Return [x, y] of the center of cell containing provided text 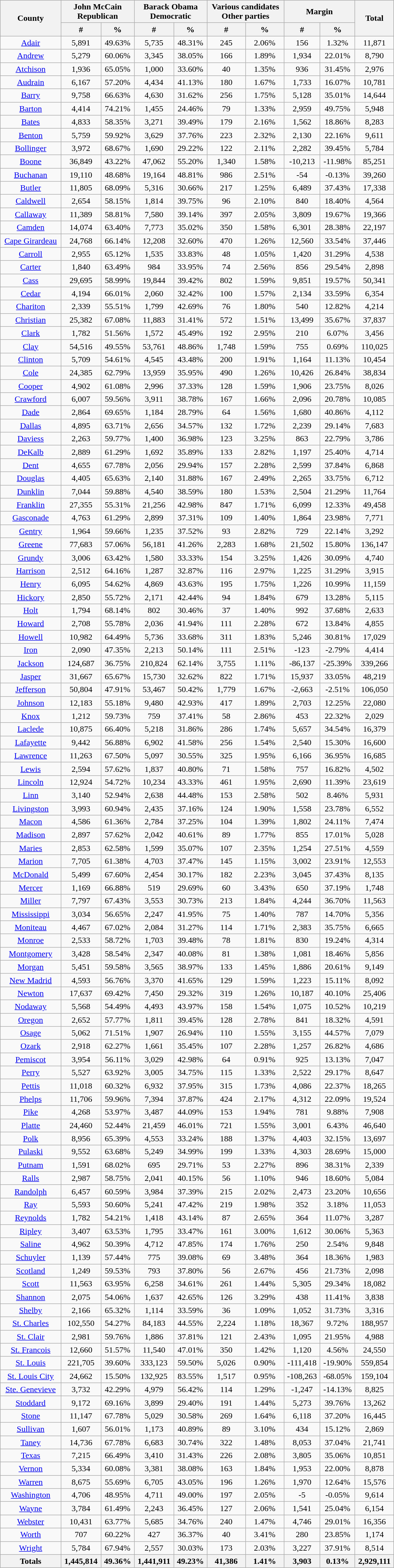
5,305 [302, 1284]
2,898 [374, 267]
36.37% [190, 1535]
Barton [30, 109]
34.76% [190, 1522]
32.62% [190, 676]
11,805 [81, 188]
63.49% [117, 267]
38.31% [338, 1165]
11,147 [81, 1416]
22.32% [338, 716]
10.52% [338, 1006]
Osage [30, 1033]
0.95% [265, 1376]
2,042 [154, 835]
Gentry [30, 531]
29.22% [190, 148]
Jasper [30, 676]
3,381 [154, 1469]
841 [302, 1020]
4,086 [302, 1086]
37.68% [338, 611]
4,703 [154, 861]
1,970 [302, 1482]
10,085 [374, 399]
2,656 [154, 426]
319 [226, 993]
1,120 [302, 1350]
1.51% [265, 320]
311 [226, 637]
59.76% [117, 1337]
4,553 [154, 1139]
6,665 [374, 927]
10,851 [374, 1456]
Lawrence [30, 756]
352 [302, 1204]
63.71% [117, 426]
4,312 [302, 1099]
2,075 [81, 1297]
2,703 [302, 703]
40.80% [190, 769]
5,363 [374, 1231]
39.14% [190, 214]
2.32% [265, 135]
322 [226, 1442]
1,455 [154, 109]
59.53% [117, 1271]
53,467 [154, 690]
56,181 [154, 544]
31.41% [190, 320]
55.20% [190, 161]
3,034 [81, 914]
30.17% [190, 875]
3,553 [154, 901]
37.52% [190, 531]
10.99% [338, 584]
60.94% [117, 809]
-108,263 [302, 1376]
40.10% [338, 993]
39.42% [190, 280]
13.84% [338, 624]
37 [226, 611]
19,110 [81, 174]
Putnam [30, 1165]
69.16% [117, 1403]
1,426 [302, 557]
79 [226, 109]
Audrain [30, 82]
2,897 [81, 835]
Pettis [30, 1086]
5,029 [154, 1416]
37.81% [190, 1337]
3,732 [81, 1389]
8.46% [338, 795]
Clark [30, 333]
7,450 [154, 993]
2,996 [154, 386]
2,084 [154, 927]
35.89% [190, 452]
992 [302, 611]
38.05% [190, 56]
39.48% [190, 940]
6,166 [302, 756]
15,937 [302, 676]
1.45% [265, 967]
9,851 [302, 280]
74.21% [117, 109]
60.08% [117, 1469]
3,287 [374, 1218]
62.79% [117, 373]
48 [226, 254]
3,002 [302, 861]
4,686 [374, 1046]
2,383 [302, 927]
Bollinger [30, 148]
4,630 [154, 95]
35.45% [190, 1046]
456 [302, 1271]
65.67% [117, 676]
37.41% [190, 716]
23.98% [338, 518]
1,779 [226, 690]
2.17% [265, 1099]
65.05% [117, 69]
4,763 [81, 518]
1.53% [265, 492]
39.49% [190, 122]
5,249 [154, 1152]
37.80% [190, 1271]
1.42% [265, 1350]
41.65% [190, 980]
3,407 [81, 1231]
-123 [302, 650]
63.77% [117, 1522]
7,771 [374, 518]
69.42% [117, 993]
4,988 [374, 1337]
21,459 [154, 1125]
Scotland [30, 1271]
1,840 [81, 267]
1,591 [81, 1165]
1.57% [265, 293]
36.70% [338, 901]
54,516 [81, 346]
63.92% [117, 1073]
4,545 [154, 359]
7,683 [374, 426]
Dade [30, 412]
1,249 [81, 1271]
31,667 [81, 676]
-14.13% [338, 1389]
21,741 [374, 1442]
3,984 [154, 1191]
1,906 [302, 386]
30.66% [190, 188]
6.07% [338, 333]
9,149 [374, 967]
6,902 [154, 742]
Buchanan [30, 174]
1,983 [374, 1258]
54.61% [117, 359]
55.31% [117, 505]
3,410 [154, 1456]
5,273 [302, 1403]
2,522 [302, 1073]
158 [226, 1006]
2,633 [374, 611]
65.39% [117, 1139]
41,386 [226, 1561]
40.89% [190, 1429]
37,446 [374, 241]
3,029 [154, 1059]
14,736 [81, 1442]
68.02% [117, 1165]
1,169 [81, 888]
31.86% [190, 729]
56.76% [117, 980]
75 [226, 914]
22.16% [338, 135]
223 [226, 135]
54.72% [117, 782]
Morgan [30, 967]
65.63% [117, 478]
-0.05% [338, 1495]
35.67% [338, 320]
946 [302, 1178]
6,705 [154, 1482]
2,041 [154, 1178]
286 [226, 729]
Butler [30, 188]
17,338 [374, 188]
2,473 [302, 1191]
925 [302, 1059]
5,527 [81, 1073]
775 [154, 1258]
7,580 [154, 214]
1,680 [302, 412]
11,871 [374, 43]
3,001 [302, 1125]
Lewis [30, 769]
30.03% [190, 1548]
Reynolds [30, 1218]
1.39% [265, 822]
1,692 [154, 452]
64.49% [117, 637]
12.64% [338, 1482]
7,705 [81, 861]
7,079 [374, 1033]
4,712 [154, 1244]
10,656 [374, 1191]
13,959 [154, 373]
1,535 [154, 254]
847 [226, 505]
13.13% [338, 1059]
2.10% [265, 201]
2,224 [226, 1323]
21,256 [154, 505]
16,356 [374, 1522]
192 [226, 333]
55.78% [117, 624]
4,979 [154, 1389]
2.65% [265, 1218]
Cooper [30, 386]
29.71% [190, 1165]
49,458 [374, 505]
5,279 [81, 56]
19.57% [338, 280]
6,868 [374, 465]
Caldwell [30, 201]
2,243 [154, 1508]
11,018 [81, 1086]
5,451 [81, 967]
4,194 [81, 293]
48.95% [117, 1495]
67.60% [117, 875]
Dent [30, 465]
Ralls [30, 1178]
1,197 [302, 452]
3,140 [81, 795]
695 [154, 1165]
9,614 [374, 1495]
2,096 [302, 399]
58.75% [117, 1178]
54.21% [117, 1218]
60.06% [117, 56]
Warren [30, 1482]
29.14% [338, 426]
12,183 [81, 703]
39.75% [190, 201]
1,936 [81, 69]
9,442 [81, 742]
5,931 [374, 795]
7,215 [81, 1456]
-10,213 [302, 161]
26.84% [338, 373]
102,550 [81, 1323]
3,993 [81, 809]
215 [226, 1191]
8,790 [374, 56]
4,538 [374, 254]
68.14% [117, 611]
4,214 [374, 307]
49.63% [117, 43]
18,265 [374, 1086]
179 [226, 122]
37.20% [338, 1416]
35.01% [338, 95]
1.41% [265, 1561]
936 [302, 69]
2,134 [302, 293]
6,167 [81, 82]
33.33% [190, 557]
15.80% [338, 544]
2.02% [265, 1191]
8,092 [374, 980]
Howell [30, 637]
35.02% [190, 228]
87 [226, 1218]
2,036 [154, 624]
Linn [30, 795]
4,740 [374, 557]
38.08% [190, 1469]
1,095 [302, 1337]
21,502 [302, 544]
6,099 [302, 505]
18,082 [374, 1284]
3,565 [154, 967]
855 [302, 835]
173 [226, 1548]
250 [302, 1244]
37.19% [338, 888]
20.61% [338, 967]
67.08% [117, 320]
219 [226, 1204]
490 [226, 373]
11.41% [338, 1297]
11,540 [154, 1350]
30.58% [190, 1416]
31.45% [338, 69]
49.55% [117, 346]
59.92% [117, 135]
58.54% [117, 954]
47.91% [117, 690]
21.29% [338, 492]
2,850 [81, 597]
Monroe [30, 940]
43.22% [117, 161]
12.25% [338, 703]
3,755 [226, 663]
18.32% [338, 1020]
47.01% [190, 1350]
261 [226, 1284]
16,600 [374, 742]
22,080 [374, 703]
37.91% [338, 1548]
23.20% [338, 1191]
1.83% [265, 637]
Miller [30, 901]
793 [154, 1271]
2.43% [265, 1337]
1,226 [302, 584]
37.84% [338, 465]
Madison [30, 835]
18,367 [302, 1323]
Bates [30, 122]
30.81% [338, 637]
2,512 [81, 571]
11.39% [338, 782]
58.15% [117, 201]
1.72% [265, 426]
2.11% [265, 148]
28.69% [338, 1152]
1,907 [154, 1033]
822 [226, 676]
6,301 [302, 228]
4,746 [302, 1522]
3,428 [81, 954]
29.32% [190, 993]
Callaway [30, 214]
49.00% [190, 1495]
14,644 [374, 95]
10,781 [374, 82]
9,611 [374, 135]
1.35% [265, 69]
11.07% [338, 1218]
35.95% [190, 373]
34.57% [190, 426]
1,418 [154, 1218]
Lafayette [30, 742]
57.06% [117, 544]
37.95% [190, 1086]
18.46% [338, 954]
1.64% [265, 1416]
11,706 [81, 1099]
1.66% [265, 399]
5,709 [81, 359]
68.67% [117, 148]
1.38% [265, 954]
3,838 [374, 1297]
3,292 [374, 531]
-54 [302, 174]
10,219 [374, 1006]
94 [226, 597]
210,824 [154, 663]
1,445,814 [81, 1561]
6,683 [154, 1442]
DeKalb [30, 452]
5,028 [374, 835]
1,612 [302, 1231]
71 [226, 769]
Perry [30, 1073]
24,460 [81, 1125]
55.18% [117, 703]
2,533 [81, 940]
63.53% [117, 1231]
8,956 [81, 1139]
1.32% [338, 43]
2,347 [154, 954]
2,098 [374, 1271]
136,147 [374, 544]
57.20% [117, 82]
6,354 [374, 293]
19.24% [338, 940]
42.44% [190, 597]
0.13% [338, 1561]
41.26% [190, 544]
19,844 [154, 280]
35.07% [190, 848]
St. Louis [30, 1363]
3,809 [302, 214]
12.82% [338, 307]
48,219 [374, 676]
1,184 [154, 412]
Cape Girardeau [30, 241]
22.01% [338, 56]
461 [226, 782]
63.95% [117, 1284]
64.16% [117, 571]
6,007 [81, 399]
60.59% [117, 1191]
4,564 [374, 201]
Marion [30, 861]
1,223 [302, 980]
1,794 [81, 611]
1,864 [302, 518]
17,637 [81, 993]
9,758 [81, 95]
1,340 [226, 161]
2,955 [81, 254]
721 [226, 1125]
59.77% [117, 439]
Texas [30, 1456]
1.94% [265, 1112]
Dallas [30, 426]
30.09% [338, 557]
36.95% [338, 756]
24,768 [81, 241]
7,047 [374, 1059]
Vernon [30, 1469]
2,853 [81, 848]
12,560 [302, 241]
106,050 [374, 690]
1,212 [81, 716]
31.27% [190, 927]
24.11% [338, 822]
-2,663 [302, 690]
Shelby [30, 1310]
6,095 [81, 584]
63.42% [117, 557]
2,918 [81, 1046]
11,389 [81, 214]
240 [226, 1522]
121 [226, 1337]
John McCainRepublican [98, 12]
66.01% [117, 293]
127 [226, 1508]
1,811 [154, 1020]
1.90% [265, 809]
-2.79% [338, 650]
52.94% [117, 795]
-111,418 [302, 1363]
41.58% [190, 742]
188 [226, 1139]
Webster [30, 1522]
Christian [30, 320]
3,271 [154, 122]
Gasconade [30, 518]
1.09% [265, 1310]
Andrew [30, 56]
5,856 [374, 954]
1.48% [265, 1442]
2,056 [154, 465]
2,265 [302, 478]
4,559 [374, 848]
540 [302, 307]
Clay [30, 346]
0.91% [265, 1059]
188,957 [374, 1323]
Polk [30, 1139]
7,773 [154, 228]
17.01% [338, 835]
47.42% [190, 1204]
Stone [30, 1416]
12,924 [81, 782]
2,140 [154, 478]
3.41% [265, 1535]
27.51% [338, 848]
100 [226, 293]
3.10% [265, 1429]
104 [226, 822]
74 [226, 267]
280 [302, 1535]
8,825 [374, 1389]
Laclede [30, 729]
6,118 [302, 1416]
1,541 [302, 1508]
29.54% [338, 267]
18.86% [338, 122]
-68.05% [338, 1376]
199 [226, 1152]
5,115 [374, 597]
1.91% [265, 359]
15.11% [338, 980]
37.25% [190, 822]
Platte [30, 1125]
4,244 [302, 901]
-2.51% [338, 690]
37.04% [338, 1442]
5,948 [374, 109]
5,499 [81, 875]
22.37% [338, 1086]
4,303 [302, 1152]
2,454 [154, 875]
Iron [30, 650]
29.17% [338, 1073]
Mississippi [30, 914]
2,166 [81, 1310]
Hickory [30, 597]
23,619 [374, 782]
-86,137 [302, 663]
62.58% [117, 848]
4,540 [154, 492]
1,441,911 [154, 1561]
37.31% [190, 518]
50.42% [190, 690]
1,173 [154, 1429]
1,690 [154, 148]
3.00% [265, 1231]
2.95% [265, 333]
96 [226, 201]
31.73% [338, 1310]
5,128 [302, 95]
5,657 [302, 729]
7,394 [154, 1099]
61.49% [117, 1508]
Boone [30, 161]
Benton [30, 135]
145 [226, 861]
129 [226, 980]
Oregon [30, 1020]
12.33% [338, 505]
1,235 [154, 531]
16.82% [338, 769]
47.35% [117, 650]
32.87% [190, 571]
13,697 [374, 1139]
Nodaway [30, 1006]
46.01% [190, 1125]
9,172 [81, 1403]
1,139 [81, 1258]
110 [226, 1033]
34.61% [190, 1284]
4,706 [81, 1495]
830 [302, 940]
6.43% [338, 1125]
1,837 [154, 769]
61.08% [117, 386]
66.88% [117, 888]
53 [226, 1165]
52.44% [117, 1125]
4.56% [338, 1350]
453 [302, 716]
83.55% [190, 1376]
2,594 [81, 769]
9,848 [374, 1244]
2,029 [374, 716]
1.76% [265, 1244]
60.32% [117, 1086]
42.65% [190, 1297]
12,660 [81, 1350]
43.14% [190, 1218]
1,572 [154, 333]
20.78% [338, 399]
49.75% [338, 109]
69 [226, 1258]
32.42% [190, 293]
3,786 [374, 439]
34.54% [338, 729]
4,714 [374, 452]
Phelps [30, 1099]
1.77% [265, 835]
2,130 [302, 135]
66.40% [117, 729]
109 [226, 518]
60.22% [117, 1535]
8,514 [374, 1548]
68.09% [117, 188]
1,000 [154, 69]
Stoddard [30, 1403]
2.56% [265, 267]
3,915 [374, 571]
17,029 [374, 637]
2,959 [302, 109]
Knox [30, 716]
Livingston [30, 809]
1,795 [154, 1231]
56.42% [190, 1389]
29,695 [81, 280]
35.75% [338, 927]
69.65% [117, 412]
132 [226, 426]
4,112 [374, 412]
729 [302, 531]
3,316 [374, 1310]
26.94% [190, 1033]
71.51% [117, 1033]
2.27% [265, 1165]
Franklin [30, 505]
3.43% [265, 888]
2,540 [302, 742]
10,187 [302, 993]
5,736 [154, 637]
4,869 [154, 584]
Crawford [30, 399]
44.55% [190, 1323]
32.60% [190, 241]
2,504 [302, 492]
4,591 [374, 1020]
2,654 [81, 201]
4,493 [154, 1006]
42.69% [190, 307]
15,000 [374, 1152]
15.30% [338, 742]
245 [226, 43]
10,234 [154, 782]
40.61% [190, 835]
44.09% [190, 1112]
2,889 [81, 452]
48.68% [117, 174]
11,263 [81, 756]
Maries [30, 848]
Various candidatesOther parties [245, 12]
78 [226, 940]
16,379 [374, 729]
2,987 [81, 1178]
5,084 [374, 1178]
166 [226, 56]
226 [226, 1456]
Grundy [30, 557]
-0.13% [338, 174]
2,247 [154, 914]
18.36% [338, 1258]
6,712 [374, 478]
33.47% [190, 1231]
53,761 [154, 346]
2,976 [374, 69]
37.16% [190, 809]
24,385 [81, 373]
50,341 [374, 280]
59.56% [117, 399]
781 [302, 1112]
Jackson [30, 663]
19,164 [154, 174]
67.50% [117, 756]
896 [302, 1165]
33.60% [190, 69]
434 [302, 1429]
Ray [30, 1204]
1,052 [302, 1310]
3,005 [154, 1073]
15,576 [374, 1482]
5,316 [154, 188]
39.76% [338, 1403]
2,929,111 [374, 1561]
1,637 [154, 1297]
38.97% [190, 967]
28.38% [338, 228]
Camden [30, 228]
4,655 [81, 465]
191 [226, 1403]
755 [302, 346]
-1,247 [302, 1389]
33.95% [190, 267]
787 [302, 914]
2,060 [154, 293]
572 [226, 320]
23.85% [338, 1535]
50.14% [190, 650]
427 [154, 1535]
159,104 [374, 1376]
53.97% [117, 1112]
50.60% [117, 1204]
47.85% [190, 1244]
58.81% [117, 214]
1.98% [265, 1204]
Jefferson [30, 690]
Cass [30, 280]
Total [374, 18]
3,954 [81, 1059]
58 [226, 716]
3,487 [154, 1112]
397 [226, 214]
4,467 [81, 927]
29.34% [338, 1284]
4,895 [81, 426]
0.69% [338, 346]
44.57% [338, 1033]
2,599 [302, 465]
116 [226, 571]
1.56% [265, 412]
59.88% [117, 492]
2.16% [265, 122]
-11.98% [338, 161]
St. Louis City [30, 1376]
650 [302, 888]
Barry [30, 95]
6,457 [81, 1191]
325 [226, 756]
67.43% [117, 901]
3,345 [154, 56]
213 [226, 901]
Totals [30, 1561]
7,797 [81, 901]
37.47% [190, 861]
8,878 [374, 1469]
0.90% [265, 1363]
1,733 [302, 82]
5,097 [154, 756]
26.82% [338, 1046]
6,489 [302, 188]
6,932 [154, 1086]
59.58% [117, 967]
1,257 [302, 1046]
County [30, 18]
115 [226, 1073]
1.11% [265, 663]
1,799 [154, 307]
33.68% [190, 637]
5,246 [302, 637]
33.54% [338, 241]
31.43% [190, 1456]
2,557 [154, 1548]
48.81% [190, 174]
67.94% [117, 1548]
Macon [30, 822]
39.60% [117, 1363]
707 [81, 1535]
1,114 [154, 1310]
1,075 [302, 1006]
1,953 [302, 1469]
2,899 [154, 518]
2,708 [81, 624]
2.08% [265, 1456]
4,268 [81, 1112]
61.38% [117, 861]
856 [302, 267]
30.55% [190, 756]
269 [226, 1416]
339,266 [374, 663]
1.47% [265, 1522]
2,239 [302, 426]
Barack ObamaDemocratic [170, 12]
10,875 [81, 729]
30.06% [338, 1231]
Randolph [30, 1191]
Henry [30, 584]
28.79% [190, 412]
2,652 [81, 1020]
12,208 [154, 241]
5,735 [154, 43]
51.56% [117, 333]
58.72% [117, 940]
123 [226, 439]
41.95% [190, 914]
2.54% [338, 1244]
1,802 [302, 822]
63.68% [117, 1152]
1,607 [81, 1429]
1,164 [302, 359]
54.62% [117, 584]
Adair [30, 43]
31.62% [190, 95]
New Madrid [30, 980]
984 [154, 267]
7,474 [374, 822]
St. Clair [30, 1337]
16,445 [374, 1416]
40.15% [190, 1178]
2,090 [81, 650]
22.79% [338, 439]
37.87% [190, 1099]
154 [226, 557]
Clinton [30, 359]
1,287 [154, 571]
14,074 [81, 228]
43.05% [190, 1482]
Cedar [30, 293]
195 [226, 584]
Schuyler [30, 1258]
Lincoln [30, 782]
58.99% [117, 280]
2.78% [265, 1020]
122 [226, 148]
44.48% [190, 795]
24,662 [81, 1376]
59.50% [190, 1363]
12,553 [374, 861]
40.86% [338, 412]
63.40% [117, 228]
48.31% [190, 43]
9,552 [81, 1152]
124,687 [81, 663]
37.39% [190, 1191]
84,183 [154, 1323]
-19.90% [338, 1363]
5,218 [154, 729]
Shannon [30, 1297]
315 [226, 1086]
Harrison [30, 571]
5,891 [81, 43]
38,834 [374, 373]
56.88% [117, 742]
25,382 [81, 320]
Pike [30, 1112]
59.66% [117, 531]
29.01% [338, 1522]
4,405 [81, 478]
1,964 [81, 531]
Margin [319, 12]
55.51% [117, 307]
50.39% [117, 1244]
1,934 [302, 56]
1,081 [302, 954]
2.58% [265, 795]
3,903 [302, 1561]
1.81% [265, 940]
49.36% [117, 1561]
157 [226, 465]
3.48% [265, 1258]
502 [302, 795]
38.59% [190, 492]
333,123 [154, 1363]
156 [302, 43]
62.27% [117, 1046]
59.73% [117, 716]
54.49% [117, 1006]
29.94% [190, 465]
519 [154, 888]
221,705 [81, 1363]
16.07% [338, 82]
54.27% [117, 1323]
39.08% [190, 1258]
24.46% [190, 109]
57.77% [117, 1020]
2.35% [265, 848]
4,711 [154, 1495]
43.48% [190, 359]
8,026 [374, 386]
51.57% [117, 1350]
Howard [30, 624]
126 [226, 1297]
57.44% [117, 1258]
40.08% [190, 954]
48.86% [190, 346]
Taney [30, 1442]
11,053 [374, 1204]
14.70% [338, 914]
1.68% [265, 544]
61.36% [117, 822]
4,855 [374, 624]
9,480 [154, 703]
1,517 [226, 1376]
50,804 [81, 690]
2,171 [154, 597]
10,454 [374, 359]
41.13% [190, 82]
32.15% [338, 1139]
62.14% [190, 663]
3,227 [302, 1548]
3,972 [81, 148]
3,045 [302, 875]
8,675 [81, 1482]
Ste. Genevieve [30, 1389]
66.14% [117, 241]
22,197 [374, 228]
65.12% [117, 254]
161 [226, 1231]
1,703 [154, 940]
1.10% [265, 1178]
2,638 [154, 795]
39,260 [374, 174]
Ozark [30, 1046]
45.49% [190, 333]
23.78% [338, 809]
59.96% [117, 1099]
33.24% [190, 1139]
8,647 [374, 1073]
81 [226, 954]
30.46% [190, 611]
8,135 [374, 875]
66.63% [117, 95]
Chariton [30, 307]
Mercer [30, 888]
217 [226, 188]
3,456 [374, 333]
10,982 [81, 637]
1,814 [154, 201]
2,435 [154, 809]
McDonald [30, 875]
2.49% [265, 478]
196 [226, 1482]
49.23% [190, 1561]
5,593 [81, 1204]
1.73% [265, 1086]
Saline [30, 1244]
13,499 [302, 320]
1,400 [154, 439]
200 [226, 359]
65.32% [117, 1310]
1.18% [265, 1323]
23.91% [338, 861]
5,568 [81, 1006]
58.35% [117, 122]
5,685 [154, 1522]
36.98% [190, 439]
Johnson [30, 703]
863 [302, 439]
3,006 [81, 557]
4,403 [302, 1139]
36.75% [117, 663]
1,174 [374, 1535]
1.25% [265, 188]
Worth [30, 1535]
Ripley [30, 1231]
4,434 [154, 82]
18.60% [338, 1178]
3,899 [154, 1403]
5,356 [374, 914]
4,833 [81, 122]
38.78% [190, 399]
Atchison [30, 69]
30.73% [190, 901]
2.97% [265, 571]
2.23% [265, 875]
42.29% [117, 1389]
10,431 [81, 1522]
2,213 [154, 650]
5,759 [81, 135]
5,241 [154, 1204]
85,251 [374, 161]
1.29% [265, 1389]
Cole [30, 373]
37.33% [190, 386]
21.73% [338, 1271]
29.40% [190, 1403]
22.14% [338, 531]
33.83% [190, 254]
41.94% [190, 624]
2.67% [265, 1271]
33.05% [338, 676]
3,805 [302, 1456]
4,593 [81, 980]
2,282 [302, 148]
55.72% [117, 597]
19,524 [374, 1099]
438 [302, 1297]
43.63% [190, 584]
19.67% [338, 214]
56.11% [117, 1059]
4,962 [81, 1244]
23.75% [338, 386]
672 [302, 624]
9.88% [338, 1112]
30.74% [190, 1442]
6,258 [154, 1284]
55.69% [117, 1482]
Greene [30, 544]
Moniteau [30, 927]
Holt [30, 611]
93 [226, 531]
759 [154, 716]
4,314 [374, 940]
34.75% [190, 1073]
3,911 [154, 399]
679 [302, 597]
Wright [30, 1548]
18.40% [338, 201]
21.95% [338, 1337]
Daviess [30, 439]
36 [226, 1310]
2.86% [265, 716]
757 [302, 769]
110,025 [374, 346]
5,026 [226, 1363]
1.37% [265, 1139]
1,599 [154, 848]
16,685 [374, 756]
43.33% [190, 782]
25.40% [338, 452]
56.65% [117, 914]
10,426 [302, 373]
9.72% [338, 1323]
3,784 [81, 1508]
13.28% [338, 597]
4,502 [374, 769]
182 [226, 875]
5,062 [81, 1033]
1,420 [302, 254]
4,586 [81, 822]
470 [226, 241]
4,902 [81, 386]
27,355 [81, 505]
19,366 [374, 214]
2.03% [265, 1548]
15.12% [338, 1429]
77,683 [81, 544]
8,053 [302, 1442]
Douglas [30, 478]
54.06% [117, 1297]
11,883 [154, 320]
2,784 [154, 822]
1,661 [154, 1046]
1,254 [302, 848]
1,225 [302, 571]
210 [302, 333]
197 [226, 1495]
Pemiscot [30, 1059]
1,562 [302, 122]
37,837 [374, 320]
36.45% [190, 1508]
-25.39% [338, 663]
2,690 [302, 782]
43.97% [190, 1006]
1.05% [265, 254]
2,864 [81, 412]
1,558 [302, 809]
36,849 [81, 161]
2,263 [81, 439]
13,262 [374, 1403]
15.50% [117, 1376]
559,854 [374, 1363]
15,730 [154, 676]
67.02% [117, 927]
Pulaski [30, 1152]
34.99% [190, 1152]
3,155 [302, 1033]
163 [226, 1469]
42.93% [190, 703]
3.18% [338, 1204]
840 [302, 201]
Dunklin [30, 492]
76 [226, 307]
124 [226, 809]
Washington [30, 1495]
7,044 [81, 492]
11.13% [338, 359]
Montgomery [30, 954]
986 [226, 174]
St. Charles [30, 1323]
24,550 [374, 1350]
St. Francois [30, 1350]
132,925 [154, 1376]
1,580 [154, 557]
3,629 [154, 135]
1.74% [265, 729]
66.49% [117, 1456]
2,981 [81, 1337]
3,370 [154, 980]
6,552 [374, 809]
3.29% [265, 1297]
35.06% [338, 1456]
Carter [30, 267]
37.76% [190, 135]
417 [226, 703]
Scott [30, 1284]
56.01% [117, 1429]
6,154 [374, 1508]
5,334 [81, 1469]
2,869 [374, 1429]
22.09% [338, 1099]
25,406 [374, 993]
Newton [30, 993]
Carroll [30, 254]
1.80% [265, 307]
25.04% [338, 1508]
-5 [302, 1495]
60 [226, 888]
33.75% [338, 478]
31.88% [190, 478]
11,764 [374, 492]
8,283 [374, 122]
2,283 [226, 544]
7,908 [374, 1112]
Wayne [30, 1508]
47,062 [154, 161]
Sullivan [30, 1429]
46,640 [374, 1125]
29.69% [190, 888]
1.15% [265, 861]
11,159 [374, 584]
174 [226, 1244]
424 [226, 1099]
22.00% [338, 1469]
